Search for the cell housing the specified text and yield its (X, Y) center coordinate. 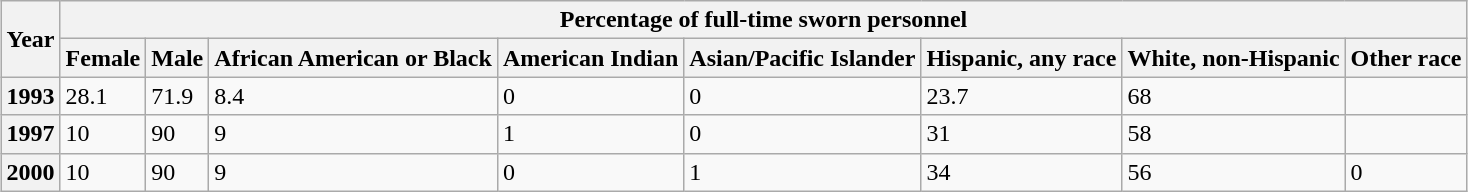
White, non-Hispanic (1234, 58)
28.1 (103, 96)
1993 (30, 96)
8.4 (354, 96)
31 (1022, 134)
1997 (30, 134)
71.9 (178, 96)
Year (30, 39)
2000 (30, 172)
Hispanic, any race (1022, 58)
Male (178, 58)
68 (1234, 96)
56 (1234, 172)
Other race (1406, 58)
23.7 (1022, 96)
American Indian (590, 58)
58 (1234, 134)
34 (1022, 172)
Female (103, 58)
African American or Black (354, 58)
Asian/Pacific Islander (802, 58)
Percentage of full-time sworn personnel (764, 20)
